Pinpoint the cell where the given text exists, returning its (x, y) midpoint coordinate. 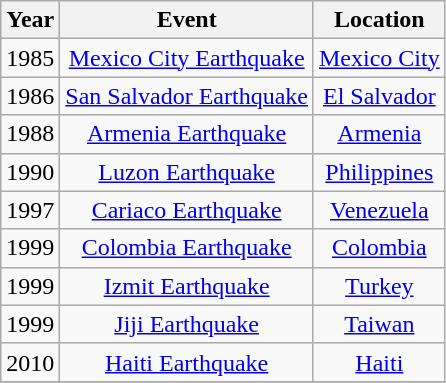
Taiwan (379, 324)
Cariaco Earthquake (187, 210)
Izmit Earthquake (187, 286)
1990 (30, 172)
Armenia Earthquake (187, 134)
1986 (30, 96)
Mexico City Earthquake (187, 58)
Luzon Earthquake (187, 172)
El Salvador (379, 96)
Venezuela (379, 210)
Colombia (379, 248)
1988 (30, 134)
Jiji Earthquake (187, 324)
Event (187, 20)
Mexico City (379, 58)
San Salvador Earthquake (187, 96)
Year (30, 20)
Location (379, 20)
Haiti (379, 362)
1997 (30, 210)
Philippines (379, 172)
2010 (30, 362)
1985 (30, 58)
Turkey (379, 286)
Colombia Earthquake (187, 248)
Haiti Earthquake (187, 362)
Armenia (379, 134)
